For the text-containing cell, return its midpoint in [x, y] coordinate format. 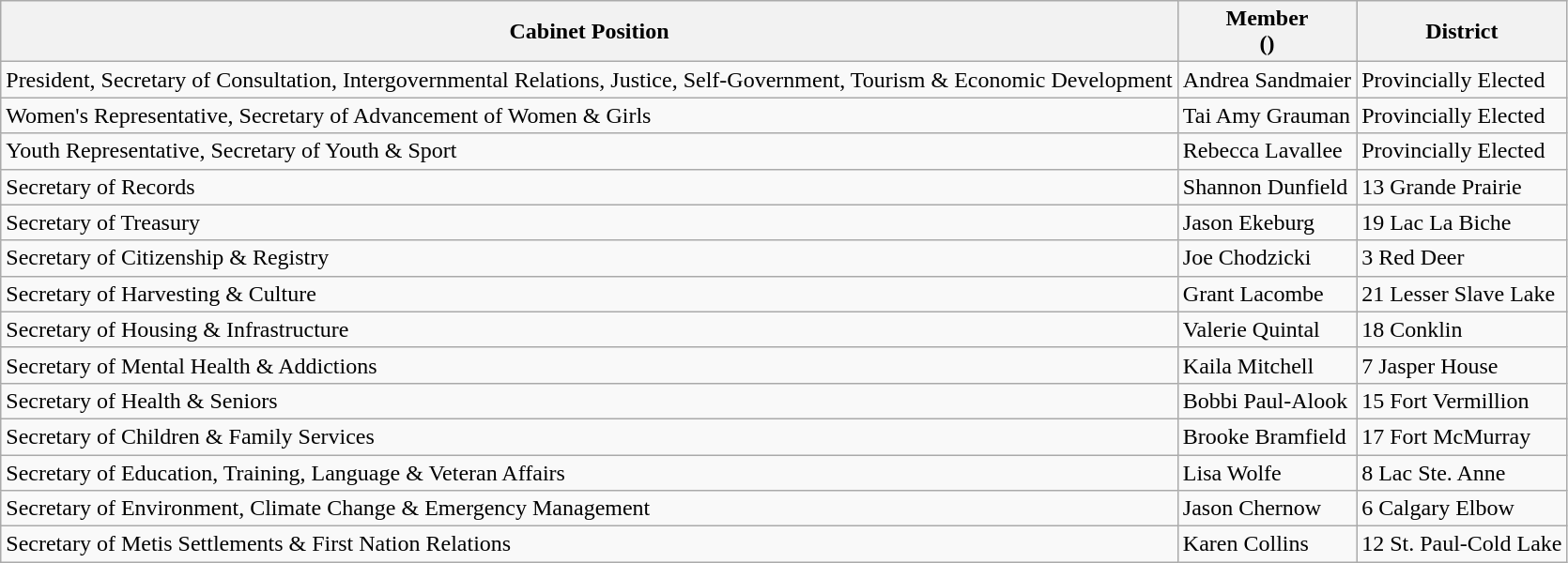
Joe Chodzicki [1267, 258]
Brooke Bramfield [1267, 436]
Secretary of Harvesting & Culture [590, 294]
Secretary of Citizenship & Registry [590, 258]
Rebecca Lavallee [1267, 151]
17 Fort McMurray [1462, 436]
3 Red Deer [1462, 258]
Bobbi Paul-Alook [1267, 401]
Secretary of Metis Settlements & First Nation Relations [590, 544]
Jason Chernow [1267, 509]
Secretary of Education, Training, Language & Veteran Affairs [590, 472]
Secretary of Environment, Climate Change & Emergency Management [590, 509]
Karen Collins [1267, 544]
Secretary of Health & Seniors [590, 401]
Andrea Sandmaier [1267, 80]
Valerie Quintal [1267, 329]
Secretary of Treasury [590, 222]
Cabinet Position [590, 32]
19 Lac La Biche [1462, 222]
21 Lesser Slave Lake [1462, 294]
8 Lac Ste. Anne [1462, 472]
Secretary of Children & Family Services [590, 436]
Women's Representative, Secretary of Advancement of Women & Girls [590, 115]
18 Conklin [1462, 329]
6 Calgary Elbow [1462, 509]
Kaila Mitchell [1267, 365]
12 St. Paul-Cold Lake [1462, 544]
Secretary of Housing & Infrastructure [590, 329]
15 Fort Vermillion [1462, 401]
President, Secretary of Consultation, Intergovernmental Relations, Justice, Self-Government, Tourism & Economic Development [590, 80]
Jason Ekeburg [1267, 222]
Shannon Dunfield [1267, 187]
Tai Amy Grauman [1267, 115]
Secretary of Mental Health & Addictions [590, 365]
7 Jasper House [1462, 365]
Member() [1267, 32]
13 Grande Prairie [1462, 187]
Lisa Wolfe [1267, 472]
Secretary of Records [590, 187]
Youth Representative, Secretary of Youth & Sport [590, 151]
Grant Lacombe [1267, 294]
District [1462, 32]
